Locate the cell with the specified text and output its (x, y) center coordinate. 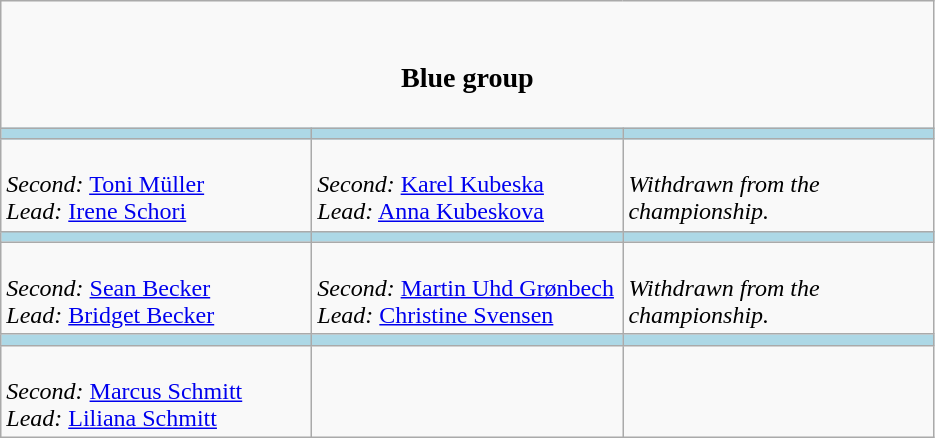
Blue group (468, 64)
Second: Sean Becker Lead: Bridget Becker (156, 288)
Second: Marcus Schmitt Lead: Liliana Schmitt (156, 391)
Second: Karel Kubeska Lead: Anna Kubeskova (468, 185)
Second: Toni Müller Lead: Irene Schori (156, 185)
Second: Martin Uhd Grønbech Lead: Christine Svensen (468, 288)
